Provide the [X, Y] coordinate of the cell's center where the given text is located.  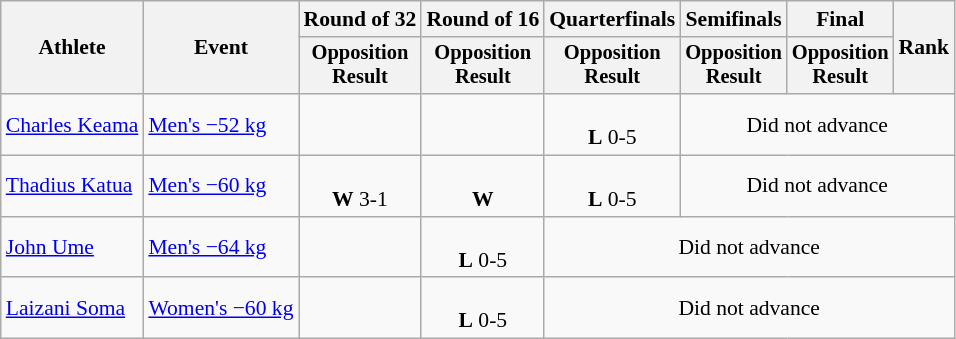
W [482, 186]
Thadius Katua [72, 186]
Rank [924, 48]
Final [840, 19]
Round of 32 [360, 19]
Men's −52 kg [220, 124]
Semifinals [734, 19]
Charles Keama [72, 124]
Women's −60 kg [220, 308]
Men's −64 kg [220, 248]
Men's −60 kg [220, 186]
Athlete [72, 48]
Laizani Soma [72, 308]
Event [220, 48]
W 3-1 [360, 186]
John Ume [72, 248]
Quarterfinals [612, 19]
Round of 16 [482, 19]
